For the text-containing cell, return its midpoint in [x, y] coordinate format. 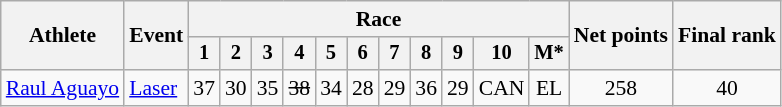
36 [426, 88]
8 [426, 54]
1 [204, 54]
Laser [156, 88]
7 [395, 54]
Race [378, 19]
Event [156, 36]
10 [502, 54]
3 [268, 54]
9 [458, 54]
258 [621, 88]
34 [331, 88]
EL [548, 88]
CAN [502, 88]
30 [236, 88]
6 [363, 54]
40 [727, 88]
5 [331, 54]
35 [268, 88]
38 [299, 88]
Net points [621, 36]
37 [204, 88]
Raul Aguayo [62, 88]
Final rank [727, 36]
4 [299, 54]
Athlete [62, 36]
M* [548, 54]
28 [363, 88]
2 [236, 54]
